For the text-containing cell, return its midpoint in [X, Y] coordinate format. 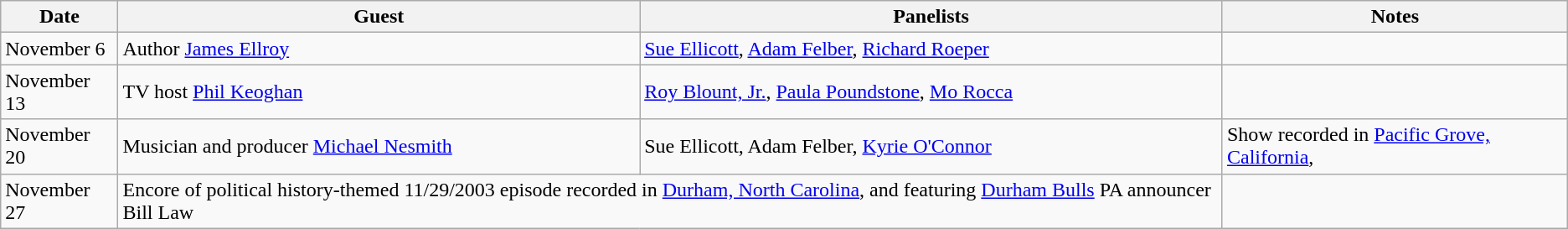
November 13 [59, 92]
Panelists [931, 17]
Musician and producer Michael Nesmith [379, 146]
Sue Ellicott, Adam Felber, Richard Roeper [931, 49]
Author James Ellroy [379, 49]
TV host Phil Keoghan [379, 92]
Guest [379, 17]
November 20 [59, 146]
November 27 [59, 201]
November 6 [59, 49]
Date [59, 17]
Encore of political history-themed 11/29/2003 episode recorded in Durham, North Carolina, and featuring Durham Bulls PA announcer Bill Law [670, 201]
Sue Ellicott, Adam Felber, Kyrie O'Connor [931, 146]
Show recorded in Pacific Grove, California, [1395, 146]
Roy Blount, Jr., Paula Poundstone, Mo Rocca [931, 92]
Notes [1395, 17]
